Return the [x, y] coordinate for the center point of the cell that contains the specified text.  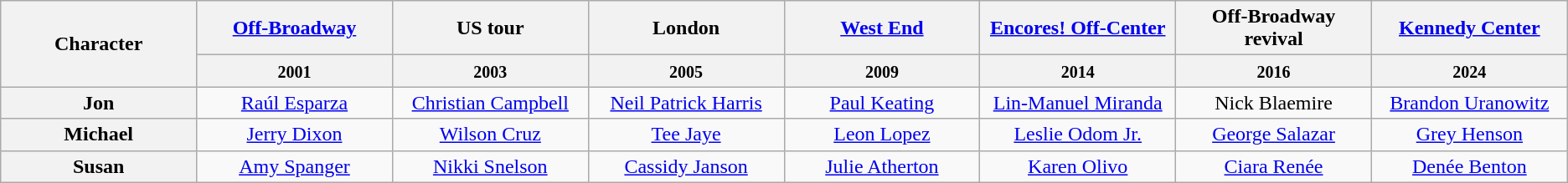
Off-Broadway revival [1274, 28]
Nikki Snelson [490, 166]
2005 [686, 71]
Leon Lopez [882, 135]
Grey Henson [1469, 135]
Neil Patrick Harris [686, 103]
Nick Blaemire [1274, 103]
Kennedy Center [1469, 28]
Michael [99, 135]
Susan [99, 166]
Jerry Dixon [295, 135]
2016 [1274, 71]
Karen Olivo [1078, 166]
Encores! Off-Center [1078, 28]
Lin-Manuel Miranda [1078, 103]
George Salazar [1274, 135]
2003 [490, 71]
West End [882, 28]
Off-Broadway [295, 28]
Brandon Uranowitz [1469, 103]
Ciara Renée [1274, 166]
Raúl Esparza [295, 103]
Paul Keating [882, 103]
Amy Spanger [295, 166]
Jon [99, 103]
2001 [295, 71]
London [686, 28]
Christian Campbell [490, 103]
Cassidy Janson [686, 166]
US tour [490, 28]
2024 [1469, 71]
2014 [1078, 71]
2009 [882, 71]
Denée Benton [1469, 166]
Wilson Cruz [490, 135]
Julie Atherton [882, 166]
Leslie Odom Jr. [1078, 135]
Character [99, 43]
Tee Jaye [686, 135]
